Return [x, y] of the center of cell containing provided text 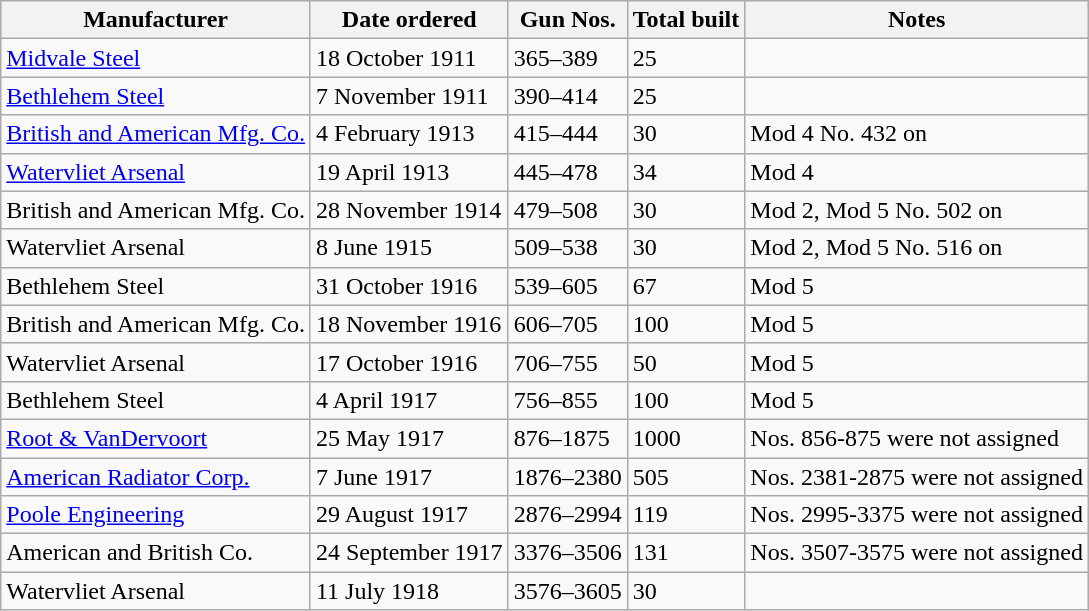
31 October 1916 [409, 286]
505 [686, 477]
17 October 1916 [409, 362]
Notes [917, 20]
Nos. 2995-3375 were not assigned [917, 515]
Mod 4 No. 432 on [917, 134]
1000 [686, 438]
876–1875 [568, 438]
119 [686, 515]
50 [686, 362]
1876–2380 [568, 477]
509–538 [568, 248]
7 June 1917 [409, 477]
29 August 1917 [409, 515]
Root & VanDervoort [156, 438]
3576–3605 [568, 591]
34 [686, 172]
19 April 1913 [409, 172]
18 November 1916 [409, 324]
539–605 [568, 286]
11 July 1918 [409, 591]
Nos. 856-875 were not assigned [917, 438]
4 April 1917 [409, 400]
706–755 [568, 362]
25 May 1917 [409, 438]
365–389 [568, 58]
American and British Co. [156, 553]
3376–3506 [568, 553]
Nos. 2381-2875 were not assigned [917, 477]
67 [686, 286]
28 November 1914 [409, 210]
756–855 [568, 400]
4 February 1913 [409, 134]
Mod 2, Mod 5 No. 502 on [917, 210]
Manufacturer [156, 20]
606–705 [568, 324]
7 November 1911 [409, 96]
131 [686, 553]
415–444 [568, 134]
Midvale Steel [156, 58]
24 September 1917 [409, 553]
18 October 1911 [409, 58]
American Radiator Corp. [156, 477]
Total built [686, 20]
Mod 2, Mod 5 No. 516 on [917, 248]
8 June 1915 [409, 248]
445–478 [568, 172]
Nos. 3507-3575 were not assigned [917, 553]
Date ordered [409, 20]
Mod 4 [917, 172]
Poole Engineering [156, 515]
390–414 [568, 96]
Gun Nos. [568, 20]
2876–2994 [568, 515]
479–508 [568, 210]
